Pinpoint the cell where the given text exists, returning its [x, y] midpoint coordinate. 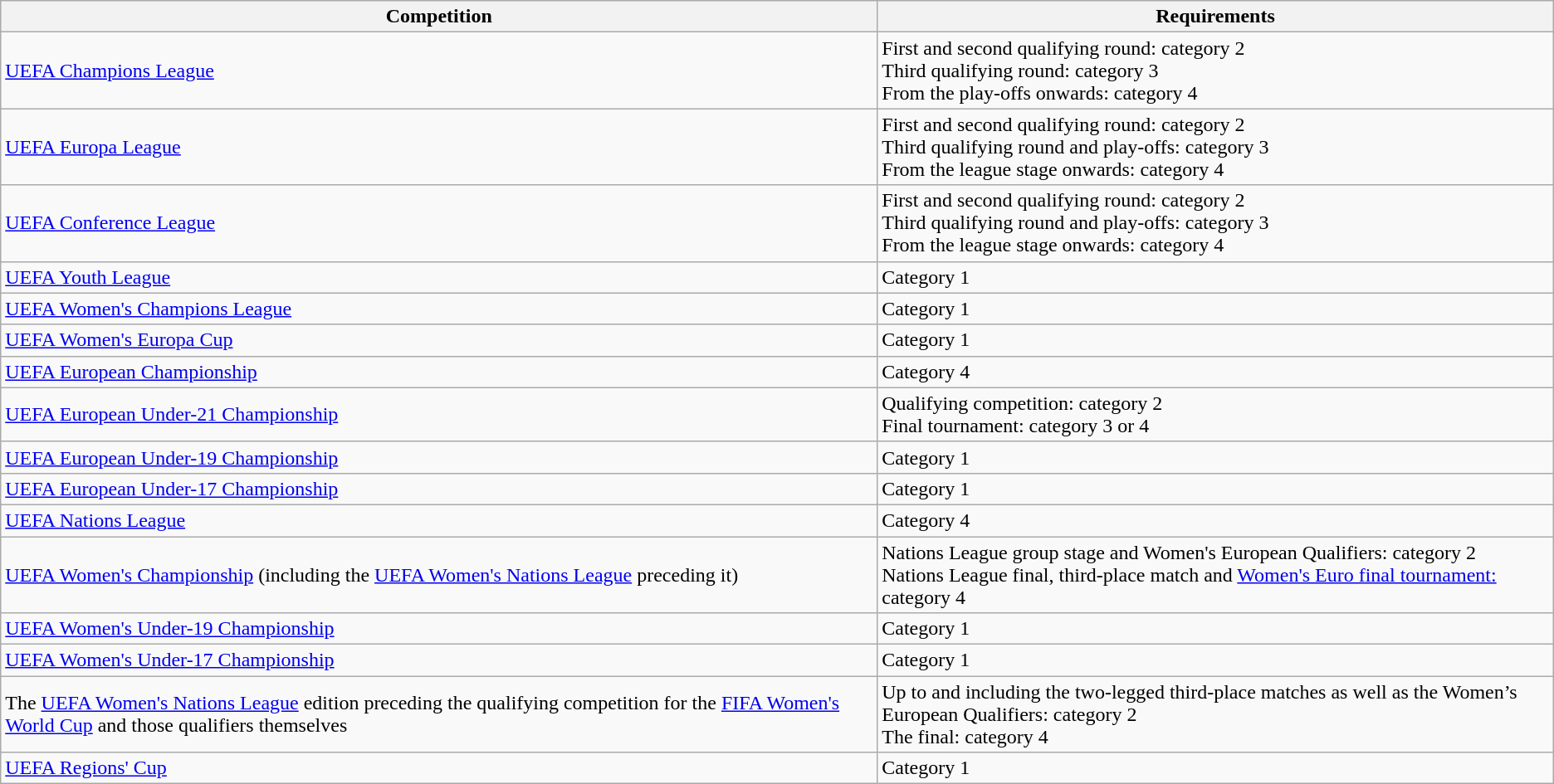
UEFA European Under-21 Championship [439, 415]
First and second qualifying round: category 2Third qualifying round: category 3From the play-offs onwards: category 4 [1215, 71]
UEFA European Under-19 Championship [439, 457]
UEFA Regions' Cup [439, 768]
UEFA Europa League [439, 147]
The UEFA Women's Nations League edition preceding the qualifying competition for the FIFA Women's World Cup and those qualifiers themselves [439, 714]
UEFA Nations League [439, 520]
UEFA European Under-17 Championship [439, 489]
UEFA Youth League [439, 277]
UEFA Champions League [439, 71]
UEFA Women's Under-19 Championship [439, 629]
UEFA Conference League [439, 223]
UEFA Women's Champions League [439, 309]
UEFA Women's Under-17 Championship [439, 660]
Requirements [1215, 17]
Up to and including the two-legged third-place matches as well as the Women’s European Qualifiers: category 2The final: category 4 [1215, 714]
UEFA Women's Europa Cup [439, 340]
Competition [439, 17]
UEFA Women's Championship (including the UEFA Women's Nations League preceding it) [439, 574]
Qualifying competition: category 2Final tournament: category 3 or 4 [1215, 415]
UEFA European Championship [439, 372]
